Find where the given text appears and provide that cell's center as (x, y) coordinate. 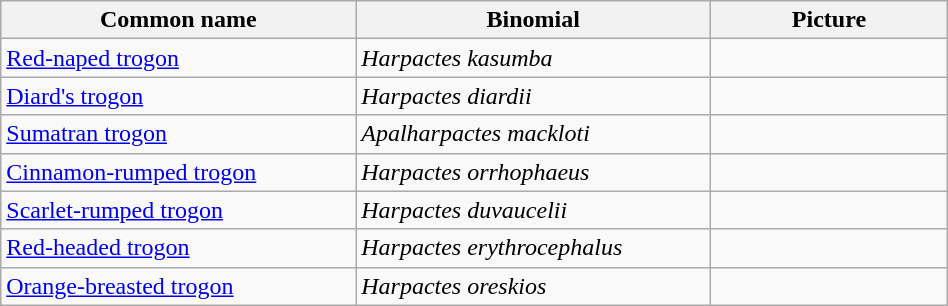
Harpactes kasumba (534, 58)
Orange-breasted trogon (178, 286)
Diard's trogon (178, 96)
Red-naped trogon (178, 58)
Picture (830, 20)
Cinnamon-rumped trogon (178, 172)
Sumatran trogon (178, 134)
Harpactes erythrocephalus (534, 248)
Apalharpactes mackloti (534, 134)
Red-headed trogon (178, 248)
Harpactes duvaucelii (534, 210)
Common name (178, 20)
Harpactes oreskios (534, 286)
Harpactes diardii (534, 96)
Harpactes orrhophaeus (534, 172)
Binomial (534, 20)
Scarlet-rumped trogon (178, 210)
